Return the (X, Y) coordinate for the center point of the cell that contains the specified text.  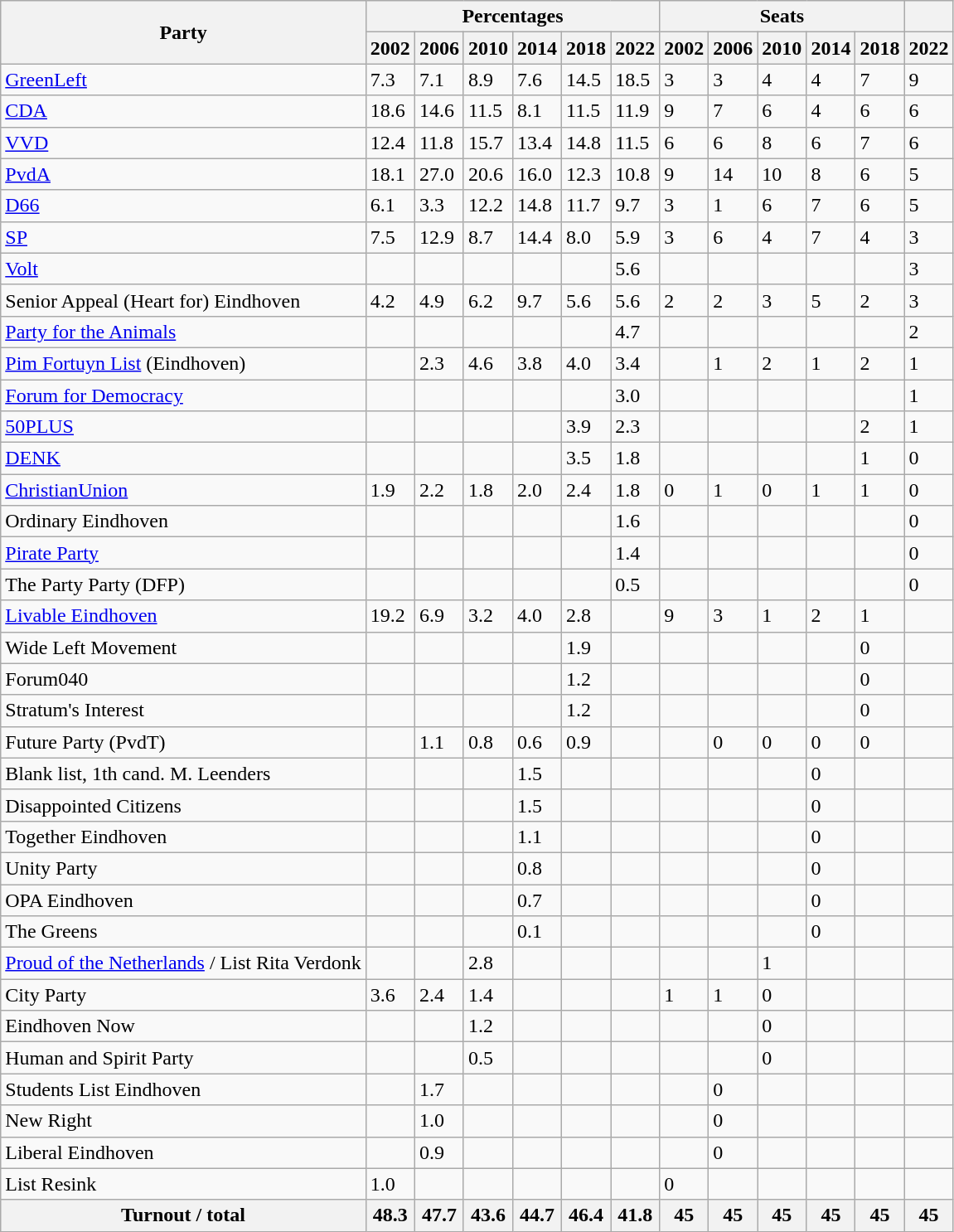
The Party Party (DFP) (184, 584)
ChristianUnion (184, 490)
13.4 (537, 143)
16.0 (537, 174)
3.9 (587, 427)
10 (782, 174)
3.0 (635, 395)
11.8 (439, 143)
Party (184, 32)
SP (184, 237)
New Right (184, 1121)
5.9 (635, 237)
15.7 (487, 143)
City Party (184, 995)
12.4 (390, 143)
41.8 (635, 1215)
6.9 (439, 616)
Wide Left Movement (184, 648)
14.6 (439, 111)
3.3 (439, 206)
11.7 (587, 206)
4.2 (390, 300)
47.7 (439, 1215)
Pim Fortuyn List (Eindhoven) (184, 363)
VVD (184, 143)
10.8 (635, 174)
Proud of the Netherlands / List Rita Verdonk (184, 963)
3.2 (487, 616)
12.9 (439, 237)
44.7 (537, 1215)
7.1 (439, 80)
7.5 (390, 237)
6.2 (487, 300)
8.1 (537, 111)
4.7 (635, 332)
Eindhoven Now (184, 1026)
2.0 (537, 490)
Blank list, 1th cand. M. Leenders (184, 774)
0.6 (537, 742)
6.1 (390, 206)
14 (733, 174)
Percentages (512, 17)
12.3 (587, 174)
Stratum's Interest (184, 711)
50PLUS (184, 427)
List Resink (184, 1184)
Together Eindhoven (184, 837)
Senior Appeal (Heart for) Eindhoven (184, 300)
Human and Spirit Party (184, 1058)
43.6 (487, 1215)
Volt (184, 269)
12.2 (487, 206)
3.8 (537, 363)
19.2 (390, 616)
14.5 (587, 80)
Liberal Eindhoven (184, 1152)
Party for the Animals (184, 332)
Disappointed Citizens (184, 805)
8.9 (487, 80)
GreenLeft (184, 80)
3.4 (635, 363)
Pirate Party (184, 553)
Forum for Democracy (184, 395)
Future Party (PvdT) (184, 742)
3.5 (587, 458)
4.6 (487, 363)
DENK (184, 458)
0.1 (537, 932)
46.4 (587, 1215)
11.9 (635, 111)
PvdA (184, 174)
Students List Eindhoven (184, 1089)
Turnout / total (184, 1215)
3.6 (390, 995)
D66 (184, 206)
Livable Eindhoven (184, 616)
7.3 (390, 80)
Forum040 (184, 679)
1.7 (439, 1089)
4.9 (439, 300)
CDA (184, 111)
18.1 (390, 174)
1.6 (635, 521)
The Greens (184, 932)
Seats (782, 17)
48.3 (390, 1215)
7.6 (537, 80)
Ordinary Eindhoven (184, 521)
27.0 (439, 174)
Unity Party (184, 868)
OPA Eindhoven (184, 900)
0.7 (537, 900)
18.6 (390, 111)
8.0 (587, 237)
2.2 (439, 490)
8.7 (487, 237)
20.6 (487, 174)
18.5 (635, 80)
14.4 (537, 237)
